Extract the (X, Y) coordinate from the center of the cell holding the provided text.  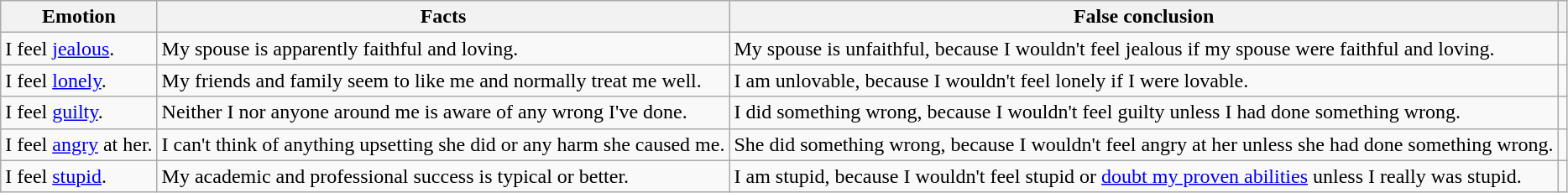
I feel lonely. (79, 81)
My academic and professional success is typical or better. (443, 176)
I feel guilty. (79, 112)
My friends and family seem to like me and normally treat me well. (443, 81)
I can't think of anything upsetting she did or any harm she caused me. (443, 144)
I am stupid, because I wouldn't feel stupid or doubt my proven abilities unless I really was stupid. (1143, 176)
Emotion (79, 17)
Facts (443, 17)
False conclusion (1143, 17)
I feel angry at her. (79, 144)
My spouse is unfaithful, because I wouldn't feel jealous if my spouse were faithful and loving. (1143, 49)
I am unlovable, because I wouldn't feel lonely if I were lovable. (1143, 81)
She did something wrong, because I wouldn't feel angry at her unless she had done something wrong. (1143, 144)
Neither I nor anyone around me is aware of any wrong I've done. (443, 112)
I did something wrong, because I wouldn't feel guilty unless I had done something wrong. (1143, 112)
I feel stupid. (79, 176)
I feel jealous. (79, 49)
My spouse is apparently faithful and loving. (443, 49)
